From the cell containing the given text, extract its center point as (X, Y) coordinate. 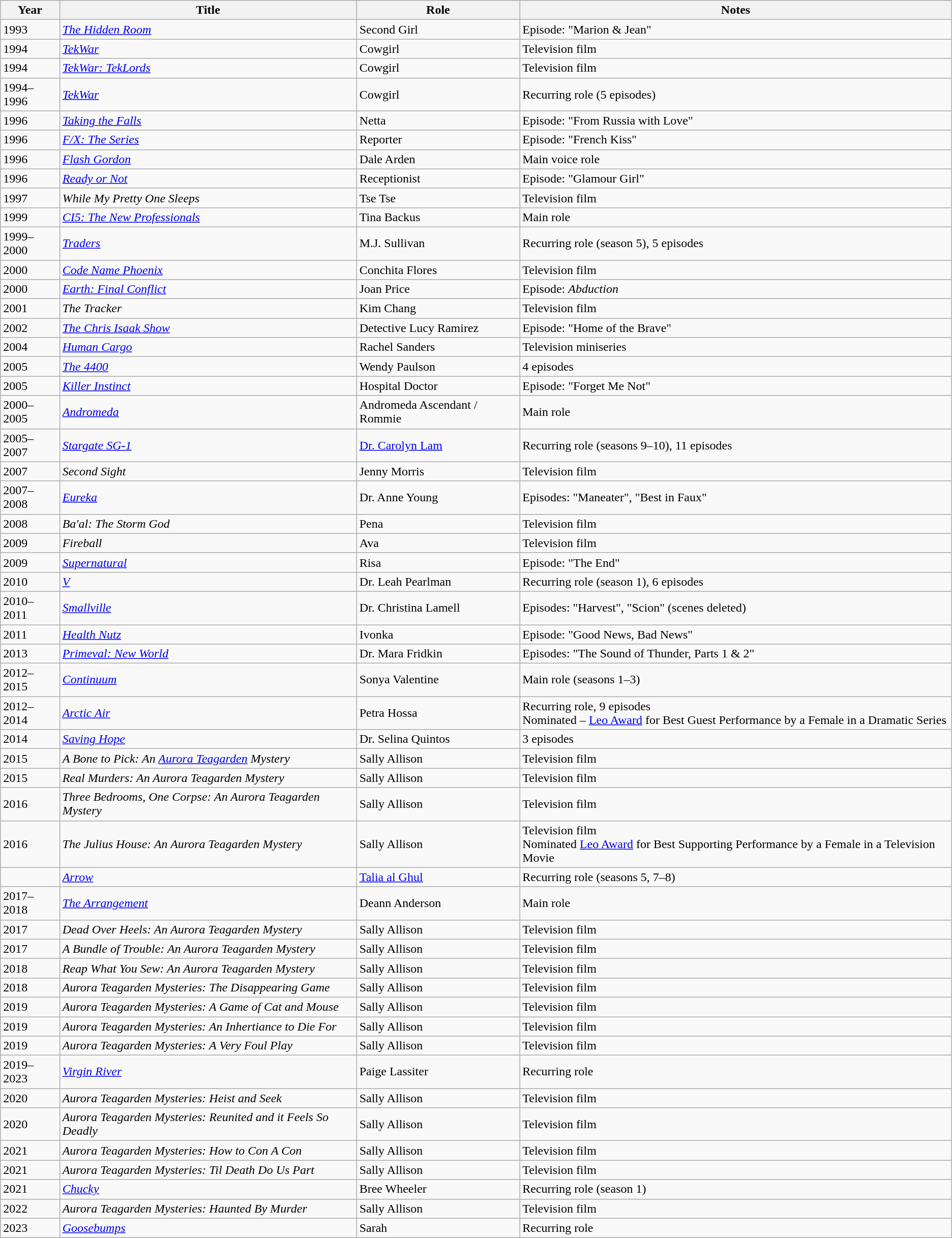
Aurora Teagarden Mysteries: Haunted By Murder (208, 1209)
Second Girl (438, 29)
The Arrangement (208, 903)
Andromeda Ascendant / Rommie (438, 412)
Episode: "Good News, Bad News" (736, 634)
Continuum (208, 680)
2012–2015 (30, 680)
2023 (30, 1228)
Saving Hope (208, 739)
2022 (30, 1209)
Dead Over Heels: An Aurora Teagarden Mystery (208, 929)
Smallville (208, 608)
2010 (30, 582)
2005–2007 (30, 445)
Recurring role (season 1), 6 episodes (736, 582)
Recurring role (season 1) (736, 1189)
Dr. Leah Pearlman (438, 582)
Detective Lucy Ramirez (438, 328)
Sonya Valentine (438, 680)
Episodes: "The Sound of Thunder, Parts 1 & 2" (736, 654)
The Hidden Room (208, 29)
Main role (seasons 1–3) (736, 680)
2017–2018 (30, 903)
A Bundle of Trouble: An Aurora Teagarden Mystery (208, 949)
Aurora Teagarden Mysteries: Reunited and it Feels So Deadly (208, 1125)
Joan Price (438, 289)
Kim Chang (438, 309)
Dr. Christina Lamell (438, 608)
Episode: Abduction (736, 289)
Ready or Not (208, 178)
Recurring role (seasons 9–10), 11 episodes (736, 445)
Dr. Carolyn Lam (438, 445)
2011 (30, 634)
Fireball (208, 543)
TekWar: TekLords (208, 68)
CI5: The New Professionals (208, 217)
Episodes: "Maneater", "Best in Faux" (736, 497)
Wendy Paulson (438, 367)
Reap What You Sew: An Aurora Teagarden Mystery (208, 968)
Aurora Teagarden Mysteries: Til Death Do Us Part (208, 1170)
Hospital Doctor (438, 386)
Andromeda (208, 412)
Petra Hossa (438, 713)
1997 (30, 198)
F/X: The Series (208, 140)
Aurora Teagarden Mysteries: The Disappearing Game (208, 987)
Paige Lassiter (438, 1072)
Aurora Teagarden Mysteries: A Game of Cat and Mouse (208, 1007)
Traders (208, 243)
Recurring role, 9 episodesNominated – Leo Award for Best Guest Performance by a Female in a Dramatic Series (736, 713)
Primeval: New World (208, 654)
Goosebumps (208, 1228)
2007–2008 (30, 497)
Episodes: "Harvest", "Scion" (scenes deleted) (736, 608)
Supernatural (208, 562)
Title (208, 10)
Second Sight (208, 471)
Arctic Air (208, 713)
Flash Gordon (208, 159)
Sarah (438, 1228)
Jenny Morris (438, 471)
Three Bedrooms, One Corpse: An Aurora Teagarden Mystery (208, 804)
V (208, 582)
M.J. Sullivan (438, 243)
Rachel Sanders (438, 347)
Killer Instinct (208, 386)
Recurring role (5 episodes) (736, 95)
Dr. Mara Fridkin (438, 654)
Pena (438, 524)
Ivonka (438, 634)
Dale Arden (438, 159)
2001 (30, 309)
Chucky (208, 1189)
Human Cargo (208, 347)
Television miniseries (736, 347)
Tse Tse (438, 198)
2004 (30, 347)
Episode: "Forget Me Not" (736, 386)
1994–1996 (30, 95)
1993 (30, 29)
The Julius House: An Aurora Teagarden Mystery (208, 844)
2007 (30, 471)
2013 (30, 654)
Receptionist (438, 178)
Episode: "Marion & Jean" (736, 29)
Notes (736, 10)
The Tracker (208, 309)
Aurora Teagarden Mysteries: How to Con A Con (208, 1151)
Main voice role (736, 159)
Year (30, 10)
Deann Anderson (438, 903)
Television filmNominated Leo Award for Best Supporting Performance by a Female in a Television Movie (736, 844)
The 4400 (208, 367)
Bree Wheeler (438, 1189)
The Chris Isaak Show (208, 328)
3 episodes (736, 739)
While My Pretty One Sleeps (208, 198)
Tina Backus (438, 217)
Episode: "French Kiss" (736, 140)
Episode: "From Russia with Love" (736, 120)
Stargate SG-1 (208, 445)
1999 (30, 217)
Earth: Final Conflict (208, 289)
A Bone to Pick: An Aurora Teagarden Mystery (208, 759)
Conchita Flores (438, 270)
Code Name Phoenix (208, 270)
Reporter (438, 140)
Dr. Selina Quintos (438, 739)
Recurring role (season 5), 5 episodes (736, 243)
2019–2023 (30, 1072)
Real Murders: An Aurora Teagarden Mystery (208, 778)
Risa (438, 562)
Eureka (208, 497)
Episode: "The End" (736, 562)
2014 (30, 739)
Episode: "Home of the Brave" (736, 328)
Health Nutz (208, 634)
Ba'al: The Storm God (208, 524)
Netta (438, 120)
Taking the Falls (208, 120)
Ava (438, 543)
2010–2011 (30, 608)
2008 (30, 524)
2000–2005 (30, 412)
2012–2014 (30, 713)
Recurring role (seasons 5, 7–8) (736, 877)
Episode: "Glamour Girl" (736, 178)
2002 (30, 328)
Role (438, 10)
Virgin River (208, 1072)
Dr. Anne Young (438, 497)
Aurora Teagarden Mysteries: Heist and Seek (208, 1098)
Talia al Ghul (438, 877)
Arrow (208, 877)
4 episodes (736, 367)
Aurora Teagarden Mysteries: A Very Foul Play (208, 1046)
1999–2000 (30, 243)
Aurora Teagarden Mysteries: An Inhertiance to Die For (208, 1026)
